Locate the cell with the specified text and output its [x, y] center coordinate. 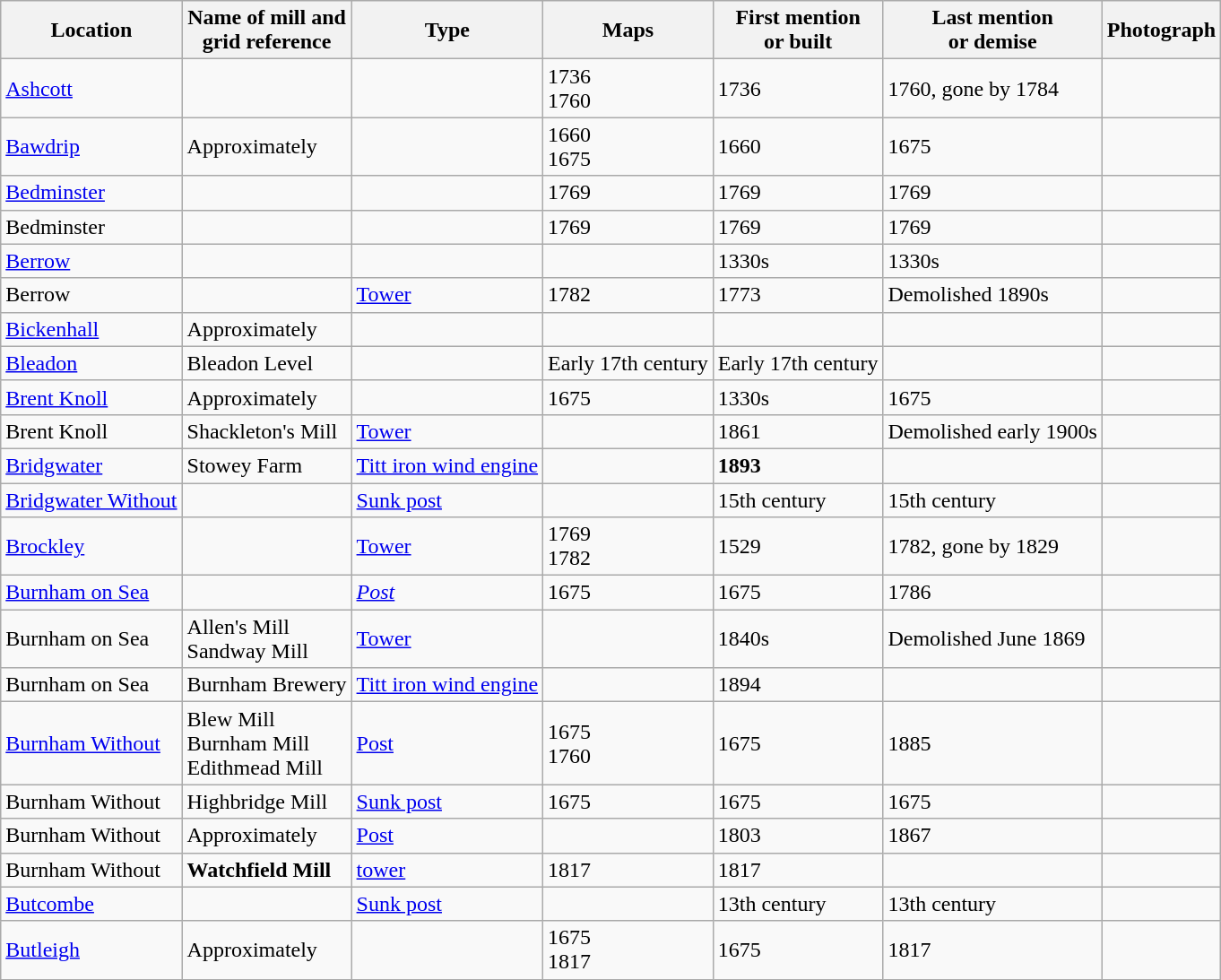
Name of mill andgrid reference [267, 30]
tower [447, 870]
Butleigh [91, 950]
Bawdrip [91, 147]
Ashcott [91, 88]
1736 [798, 88]
Stowey Farm [267, 465]
Bridgwater Without [91, 499]
1840s [798, 638]
17361760 [628, 88]
Photograph [1161, 30]
Burnham Brewery [267, 685]
1867 [992, 836]
First mentionor built [798, 30]
1885 [992, 743]
1773 [798, 295]
Bleadon [91, 363]
1803 [798, 836]
1893 [798, 465]
17691782 [628, 547]
1782 [628, 295]
Watchfield Mill [267, 870]
Blew MillBurnham MillEdithmead Mill [267, 743]
1894 [798, 685]
16601675 [628, 147]
Demolished 1890s [992, 295]
Last mention or demise [992, 30]
Demolished June 1869 [992, 638]
Bleadon Level [267, 363]
Type [447, 30]
Highbridge Mill [267, 802]
Demolished early 1900s [992, 431]
Brockley [91, 547]
Bridgwater [91, 465]
16751817 [628, 950]
Location [91, 30]
Allen's MillSandway Mill [267, 638]
Maps [628, 30]
Shackleton's Mill [267, 431]
1786 [992, 593]
1660 [798, 147]
Butcombe [91, 904]
16751760 [628, 743]
1529 [798, 547]
Bickenhall [91, 329]
1782, gone by 1829 [992, 547]
1760, gone by 1784 [992, 88]
1861 [798, 431]
